Search for the cell housing the specified text and yield its [x, y] center coordinate. 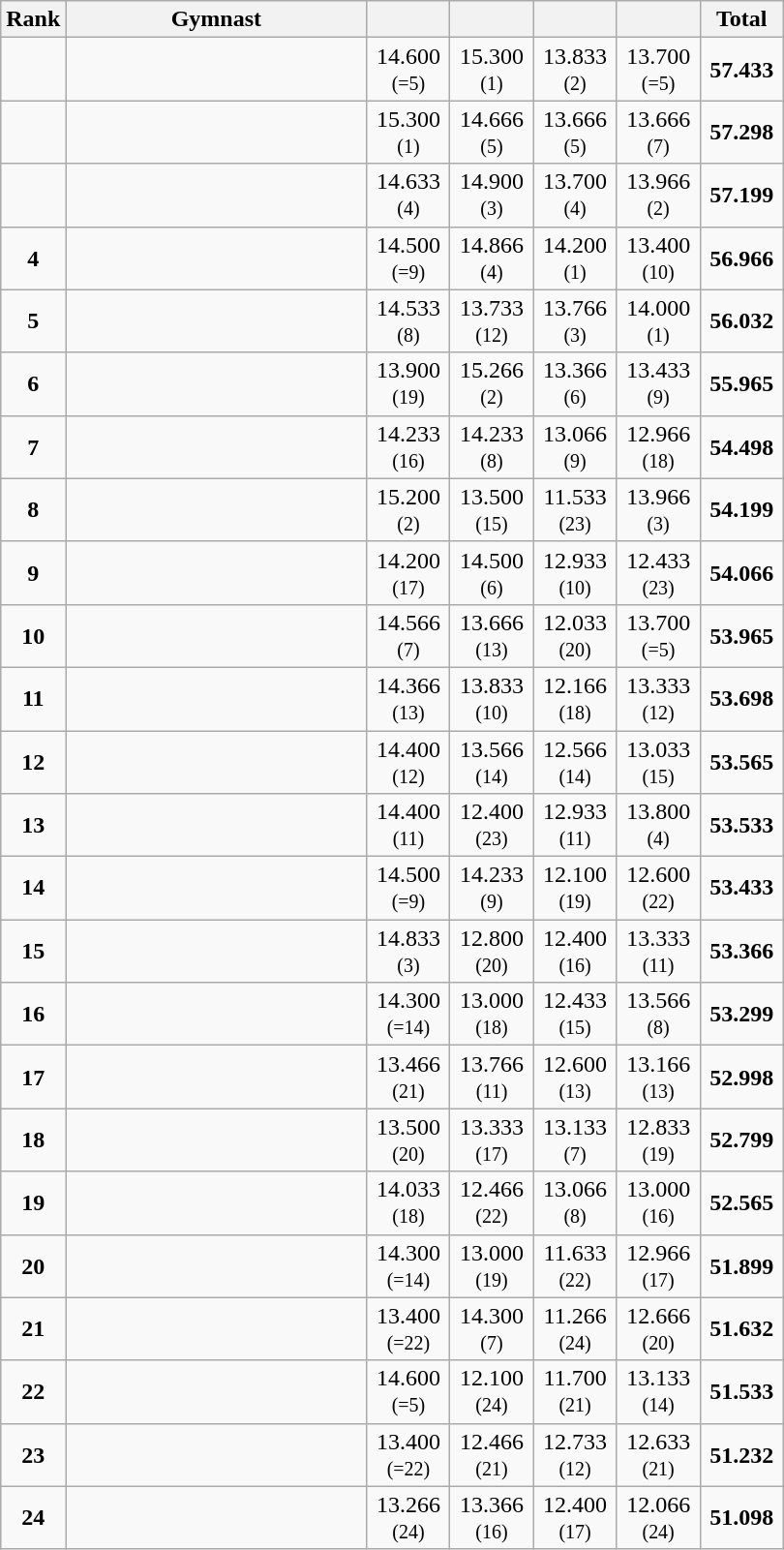
13.133(14) [658, 1392]
53.698 [741, 699]
21 [33, 1328]
13.666(7) [658, 132]
12.166(18) [575, 699]
10 [33, 635]
16 [33, 1015]
51.899 [741, 1266]
56.966 [741, 258]
Gymnast [217, 19]
13.466(21) [408, 1077]
56.032 [741, 321]
57.199 [741, 196]
11 [33, 699]
18 [33, 1140]
14.533(8) [408, 321]
22 [33, 1392]
11.700(21) [575, 1392]
55.965 [741, 383]
14.633(4) [408, 196]
52.565 [741, 1202]
13.900(19) [408, 383]
12.966(17) [658, 1266]
13.666(13) [492, 635]
12.600(22) [658, 889]
13.000(19) [492, 1266]
13.966(3) [658, 509]
12.100(24) [492, 1392]
51.632 [741, 1328]
12.966(18) [658, 447]
14.900(3) [492, 196]
13.266(24) [408, 1518]
14.033(18) [408, 1202]
13.033(15) [658, 761]
13.066(9) [575, 447]
12.433(23) [658, 573]
53.299 [741, 1015]
12.400(23) [492, 825]
12.600(13) [575, 1077]
53.433 [741, 889]
15 [33, 951]
7 [33, 447]
13.366(16) [492, 1518]
11.266(24) [575, 1328]
12.933(11) [575, 825]
13.333(11) [658, 951]
13.166(13) [658, 1077]
57.298 [741, 132]
13 [33, 825]
54.498 [741, 447]
14.233(9) [492, 889]
9 [33, 573]
57.433 [741, 70]
51.098 [741, 1518]
13.766(11) [492, 1077]
13.400(10) [658, 258]
12.100(19) [575, 889]
15.200(2) [408, 509]
4 [33, 258]
13.000(18) [492, 1015]
13.766(3) [575, 321]
14.300(7) [492, 1328]
12.566(14) [575, 761]
15.266(2) [492, 383]
14.400(11) [408, 825]
13.666(5) [575, 132]
12.033(20) [575, 635]
17 [33, 1077]
52.799 [741, 1140]
12.466(22) [492, 1202]
14 [33, 889]
11.633(22) [575, 1266]
13.133(7) [575, 1140]
Total [741, 19]
14.233(8) [492, 447]
14.200(1) [575, 258]
14.666(5) [492, 132]
13.700(4) [575, 196]
14.200(17) [408, 573]
12.800(20) [492, 951]
13.433(9) [658, 383]
23 [33, 1454]
12.066(24) [658, 1518]
14.866(4) [492, 258]
8 [33, 509]
13.500(15) [492, 509]
13.833(2) [575, 70]
20 [33, 1266]
12.633(21) [658, 1454]
Rank [33, 19]
12.466(21) [492, 1454]
11.533(23) [575, 509]
14.000(1) [658, 321]
13.366(6) [575, 383]
51.533 [741, 1392]
13.566(8) [658, 1015]
19 [33, 1202]
12 [33, 761]
24 [33, 1518]
12.433(15) [575, 1015]
13.066(8) [575, 1202]
13.566(14) [492, 761]
51.232 [741, 1454]
13.833(10) [492, 699]
6 [33, 383]
12.400(16) [575, 951]
54.066 [741, 573]
54.199 [741, 509]
12.833(19) [658, 1140]
53.533 [741, 825]
12.933(10) [575, 573]
5 [33, 321]
53.565 [741, 761]
14.233(16) [408, 447]
13.000(16) [658, 1202]
12.733(12) [575, 1454]
14.566(7) [408, 635]
12.400(17) [575, 1518]
14.500(6) [492, 573]
14.833(3) [408, 951]
13.333(12) [658, 699]
13.333(17) [492, 1140]
13.800(4) [658, 825]
12.666(20) [658, 1328]
53.965 [741, 635]
52.998 [741, 1077]
13.733(12) [492, 321]
53.366 [741, 951]
14.400(12) [408, 761]
13.500(20) [408, 1140]
13.966(2) [658, 196]
14.366(13) [408, 699]
